Output the [X, Y] coordinate of the center of the cell containing the given text.  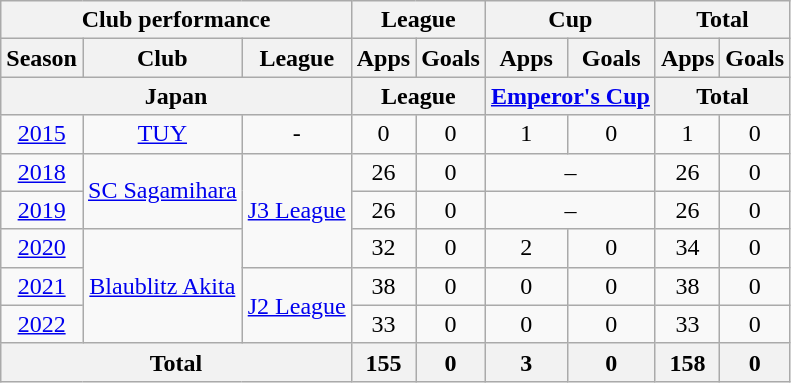
Season [42, 58]
155 [383, 362]
Club performance [176, 20]
2020 [42, 248]
Cup [570, 20]
2 [526, 248]
Emperor's Cup [570, 96]
32 [383, 248]
SC Sagamihara [162, 191]
2019 [42, 210]
Blaublitz Akita [162, 286]
34 [687, 248]
3 [526, 362]
J2 League [296, 305]
TUY [162, 134]
- [296, 134]
2022 [42, 324]
Club [162, 58]
158 [687, 362]
2021 [42, 286]
2015 [42, 134]
Japan [176, 96]
J3 League [296, 210]
2018 [42, 172]
